Determine the (x, y) coordinate at the center of the cell enclosing the given text.  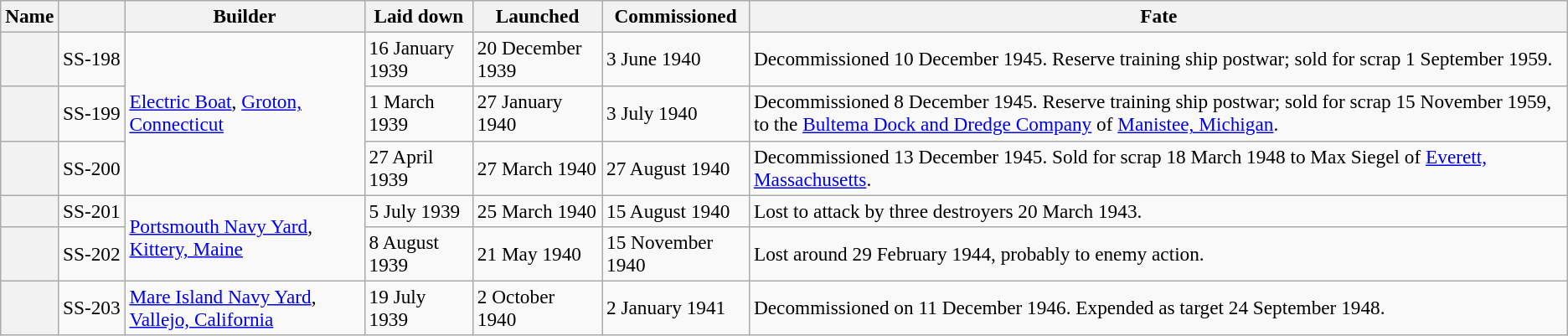
8 August 1939 (419, 253)
5 July 1939 (419, 210)
19 July 1939 (419, 308)
1 March 1939 (419, 114)
21 May 1940 (537, 253)
25 March 1940 (537, 210)
Commissioned (676, 16)
SS-203 (92, 308)
15 August 1940 (676, 210)
20 December 1939 (537, 59)
27 August 1940 (676, 168)
SS-202 (92, 253)
2 October 1940 (537, 308)
Launched (537, 16)
3 July 1940 (676, 114)
Portsmouth Navy Yard, Kittery, Maine (245, 238)
15 November 1940 (676, 253)
27 March 1940 (537, 168)
Builder (245, 16)
Fate (1159, 16)
Lost around 29 February 1944, probably to enemy action. (1159, 253)
SS-201 (92, 210)
3 June 1940 (676, 59)
Electric Boat, Groton, Connecticut (245, 113)
16 January 1939 (419, 59)
27 January 1940 (537, 114)
Lost to attack by three destroyers 20 March 1943. (1159, 210)
Laid down (419, 16)
2 January 1941 (676, 308)
27 April 1939 (419, 168)
Decommissioned on 11 December 1946. Expended as target 24 September 1948. (1159, 308)
Decommissioned 10 December 1945. Reserve training ship postwar; sold for scrap 1 September 1959. (1159, 59)
Mare Island Navy Yard, Vallejo, California (245, 308)
SS-199 (92, 114)
SS-200 (92, 168)
Name (30, 16)
SS-198 (92, 59)
Decommissioned 13 December 1945. Sold for scrap 18 March 1948 to Max Siegel of Everett, Massachusetts. (1159, 168)
